Provide the [x, y] coordinate of the cell's center where the given text is located.  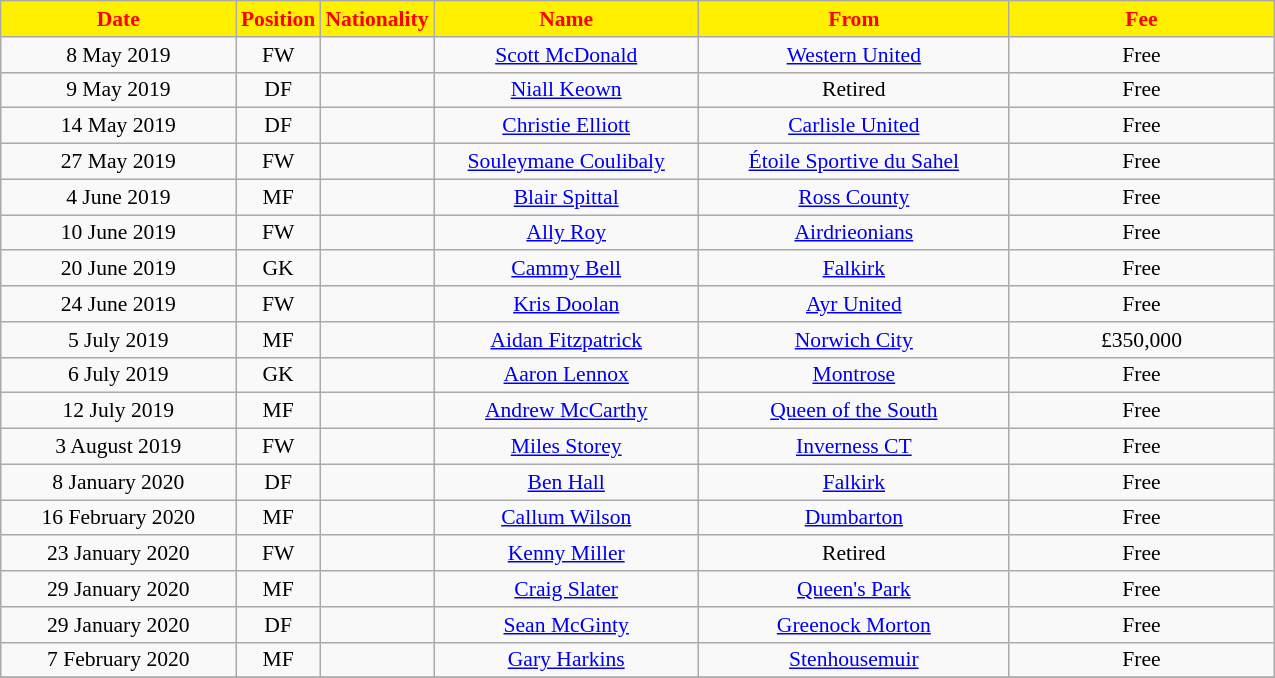
Fee [1142, 19]
Aidan Fitzpatrick [566, 340]
Inverness CT [854, 447]
Position [278, 19]
Dumbarton [854, 518]
Queen of the South [854, 411]
Sean McGinty [566, 625]
Ben Hall [566, 482]
20 June 2019 [118, 269]
23 January 2020 [118, 554]
Montrose [854, 375]
Norwich City [854, 340]
6 July 2019 [118, 375]
Christie Elliott [566, 126]
Blair Spittal [566, 197]
7 February 2020 [118, 660]
8 May 2019 [118, 55]
10 June 2019 [118, 233]
Cammy Bell [566, 269]
Stenhousemuir [854, 660]
Nationality [376, 19]
24 June 2019 [118, 304]
Niall Keown [566, 90]
Kenny Miller [566, 554]
Craig Slater [566, 589]
Western United [854, 55]
Souleymane Coulibaly [566, 162]
Carlisle United [854, 126]
Gary Harkins [566, 660]
Ross County [854, 197]
3 August 2019 [118, 447]
Ally Roy [566, 233]
12 July 2019 [118, 411]
Miles Storey [566, 447]
5 July 2019 [118, 340]
£350,000 [1142, 340]
Ayr United [854, 304]
9 May 2019 [118, 90]
Date [118, 19]
Aaron Lennox [566, 375]
From [854, 19]
16 February 2020 [118, 518]
Callum Wilson [566, 518]
Kris Doolan [566, 304]
Andrew McCarthy [566, 411]
27 May 2019 [118, 162]
8 January 2020 [118, 482]
4 June 2019 [118, 197]
Greenock Morton [854, 625]
Queen's Park [854, 589]
14 May 2019 [118, 126]
Étoile Sportive du Sahel [854, 162]
Scott McDonald [566, 55]
Name [566, 19]
Airdrieonians [854, 233]
